Extract the (X, Y) coordinate from the center of the cell holding the provided text.  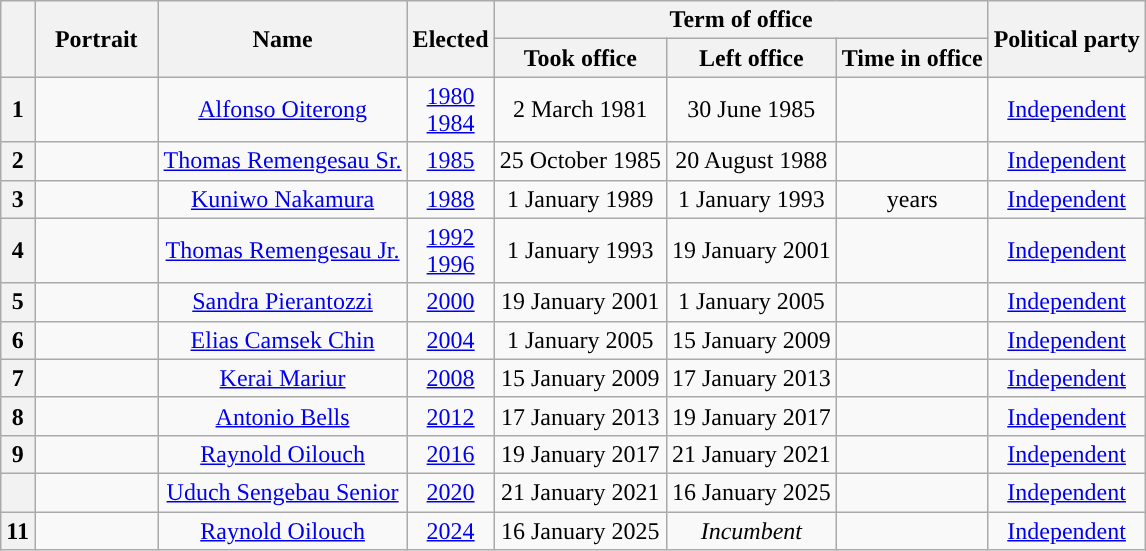
2012 (450, 416)
4 (18, 250)
Thomas Remengesau Jr. (282, 250)
Antonio Bells (282, 416)
Name (282, 39)
1988 (450, 199)
1 (18, 110)
2020 (450, 492)
19801984 (450, 110)
Elias Camsek Chin (282, 340)
8 (18, 416)
Portrait (96, 39)
1985 (450, 161)
2 March 1981 (580, 110)
25 October 1985 (580, 161)
2000 (450, 302)
Sandra Pierantozzi (282, 302)
Political party (1066, 39)
Took office (580, 58)
years (912, 199)
Incumbent (751, 531)
Left office (751, 58)
Time in office (912, 58)
2016 (450, 454)
7 (18, 378)
Alfonso Oiterong (282, 110)
20 August 1988 (751, 161)
Uduch Sengebau Senior (282, 492)
5 (18, 302)
3 (18, 199)
2024 (450, 531)
Kuniwo Nakamura (282, 199)
Kerai Mariur (282, 378)
9 (18, 454)
6 (18, 340)
Thomas Remengesau Sr. (282, 161)
2 (18, 161)
19921996 (450, 250)
11 (18, 531)
2004 (450, 340)
1 January 1989 (580, 199)
30 June 1985 (751, 110)
Term of office (741, 20)
Elected (450, 39)
2008 (450, 378)
